Determine the (x, y) coordinate at the center of the cell enclosing the given text.  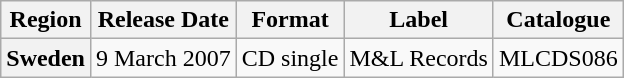
Label (418, 20)
M&L Records (418, 58)
Sweden (46, 58)
MLCDS086 (558, 58)
Region (46, 20)
Catalogue (558, 20)
Release Date (163, 20)
9 March 2007 (163, 58)
Format (290, 20)
CD single (290, 58)
